Find where the given text appears and provide that cell's center as [X, Y] coordinate. 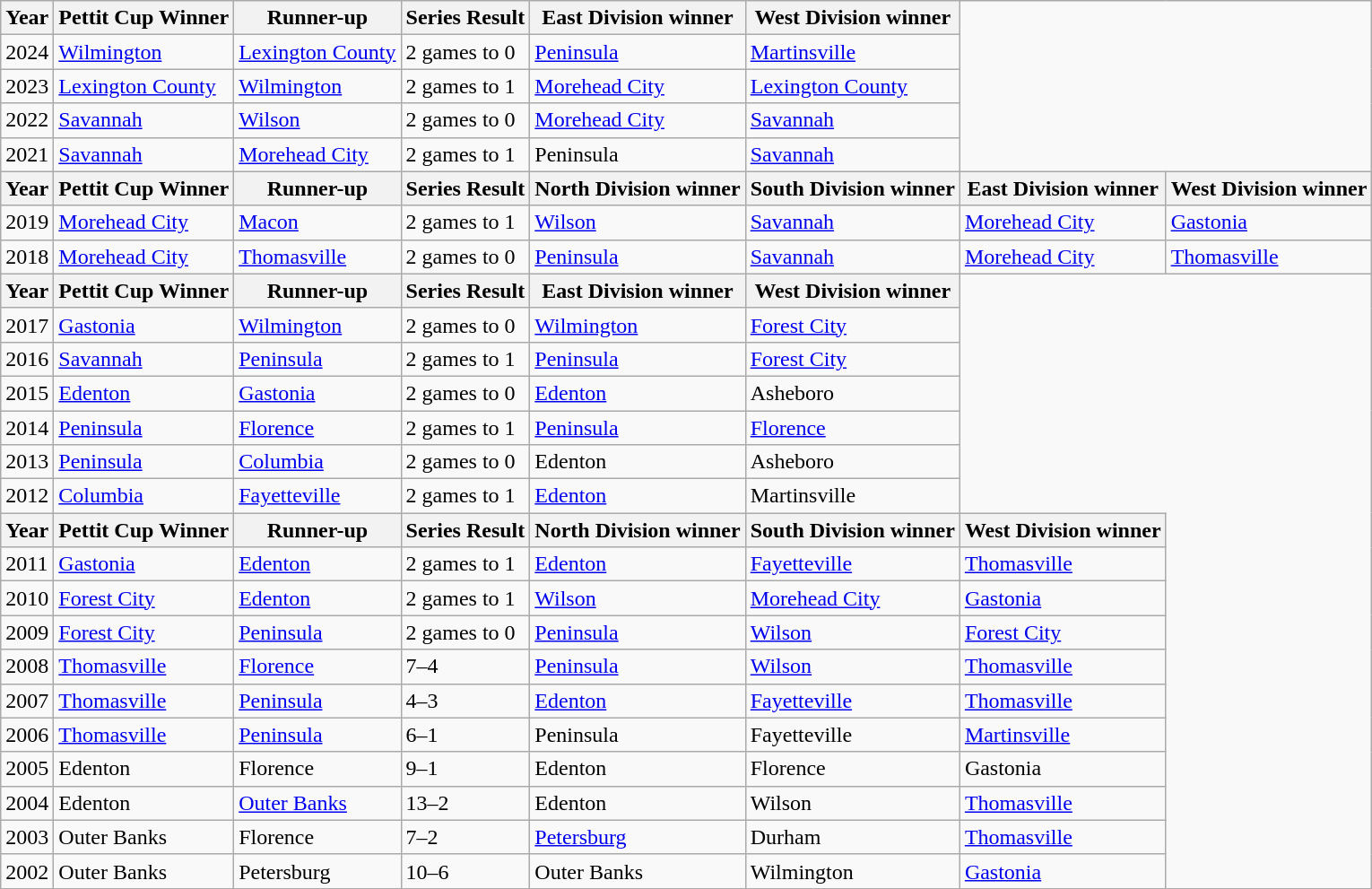
2015 [27, 393]
2017 [27, 325]
7–2 [465, 837]
Durham [852, 837]
2002 [27, 871]
2019 [27, 222]
2007 [27, 701]
2013 [27, 462]
13–2 [465, 803]
2012 [27, 496]
2022 [27, 120]
Macon [317, 222]
6–1 [465, 735]
9–1 [465, 769]
4–3 [465, 701]
2008 [27, 667]
2016 [27, 359]
2011 [27, 564]
2004 [27, 803]
10–6 [465, 871]
2010 [27, 598]
2018 [27, 257]
7–4 [465, 667]
2009 [27, 632]
2006 [27, 735]
2005 [27, 769]
2023 [27, 86]
2003 [27, 837]
2024 [27, 52]
2014 [27, 428]
2021 [27, 154]
